Scan for the cell matching the given text and deliver its (x, y) coordinate at center. 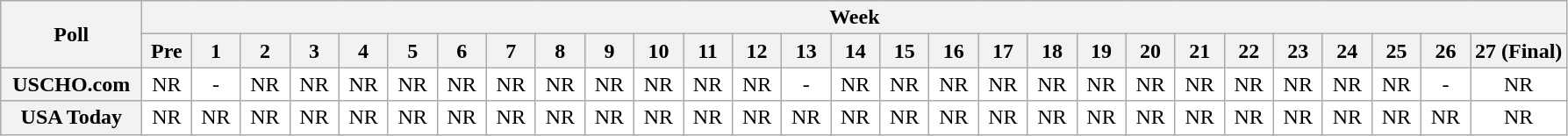
8 (560, 51)
14 (856, 51)
27 (Final) (1519, 51)
26 (1445, 51)
3 (314, 51)
15 (905, 51)
17 (1003, 51)
12 (757, 51)
USCHO.com (72, 84)
23 (1298, 51)
Week (855, 18)
4 (363, 51)
22 (1249, 51)
9 (609, 51)
USA Today (72, 118)
1 (216, 51)
2 (265, 51)
13 (806, 51)
11 (707, 51)
20 (1150, 51)
21 (1199, 51)
18 (1052, 51)
16 (954, 51)
Pre (167, 51)
24 (1347, 51)
5 (412, 51)
10 (658, 51)
19 (1101, 51)
6 (462, 51)
25 (1396, 51)
7 (511, 51)
Poll (72, 34)
